Search for the cell housing the specified text and yield its [X, Y] center coordinate. 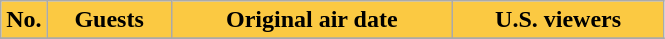
Guests [109, 20]
U.S. viewers [558, 20]
No. [24, 20]
Original air date [312, 20]
